Pinpoint the cell where the given text exists, returning its [X, Y] midpoint coordinate. 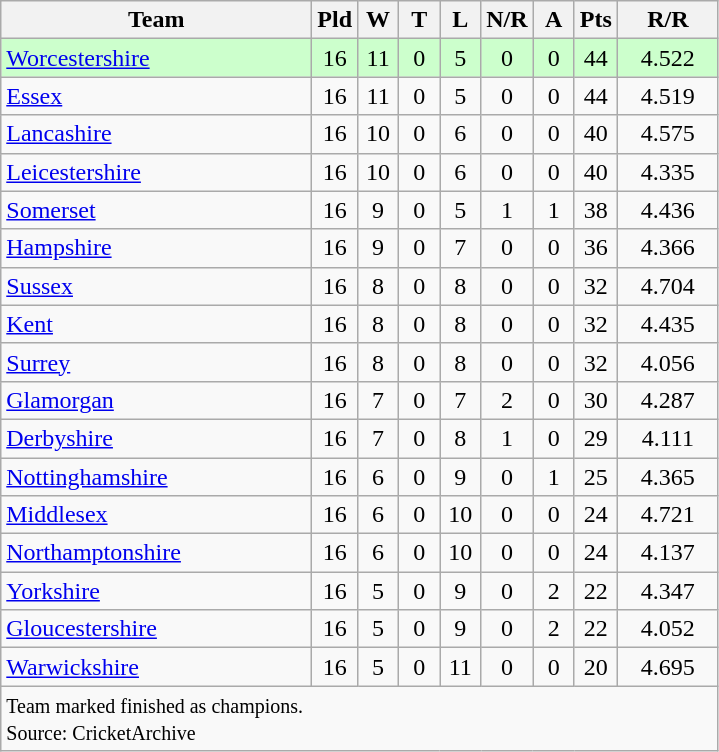
4.111 [668, 438]
Team marked finished as champions.Source: CricketArchive [360, 718]
4.575 [668, 134]
4.522 [668, 58]
4.704 [668, 286]
4.365 [668, 477]
W [378, 20]
L [460, 20]
R/R [668, 20]
Sussex [156, 286]
Lancashire [156, 134]
A [554, 20]
4.287 [668, 400]
4.695 [668, 667]
38 [596, 210]
Hampshire [156, 248]
30 [596, 400]
Gloucestershire [156, 629]
Nottinghamshire [156, 477]
Team [156, 20]
Derbyshire [156, 438]
4.052 [668, 629]
4.335 [668, 172]
4.435 [668, 324]
T [420, 20]
Essex [156, 96]
Leicestershire [156, 172]
Pld [335, 20]
4.366 [668, 248]
Middlesex [156, 515]
Glamorgan [156, 400]
4.519 [668, 96]
Surrey [156, 362]
25 [596, 477]
20 [596, 667]
4.721 [668, 515]
4.347 [668, 591]
Somerset [156, 210]
N/R [507, 20]
4.436 [668, 210]
36 [596, 248]
Northamptonshire [156, 553]
Yorkshire [156, 591]
Pts [596, 20]
Warwickshire [156, 667]
4.137 [668, 553]
Kent [156, 324]
4.056 [668, 362]
Worcestershire [156, 58]
29 [596, 438]
